Determine the (x, y) coordinate at the center of the cell enclosing the given text.  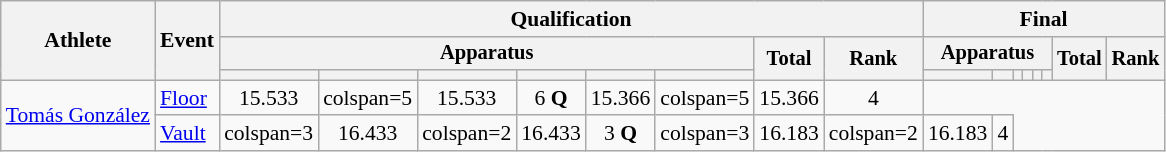
Tomás González (78, 116)
Floor (187, 98)
Vault (187, 134)
Athlete (78, 40)
Event (187, 40)
3 Q (620, 134)
Qualification (571, 19)
6 Q (550, 98)
Final (1044, 19)
